From the cell containing the given text, extract its center point as [X, Y] coordinate. 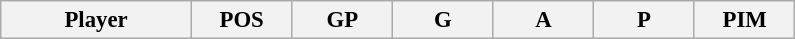
Player [96, 20]
PIM [744, 20]
P [644, 20]
GP [342, 20]
POS [242, 20]
A [544, 20]
G [444, 20]
